Scan for the cell matching the given text and deliver its [X, Y] coordinate at center. 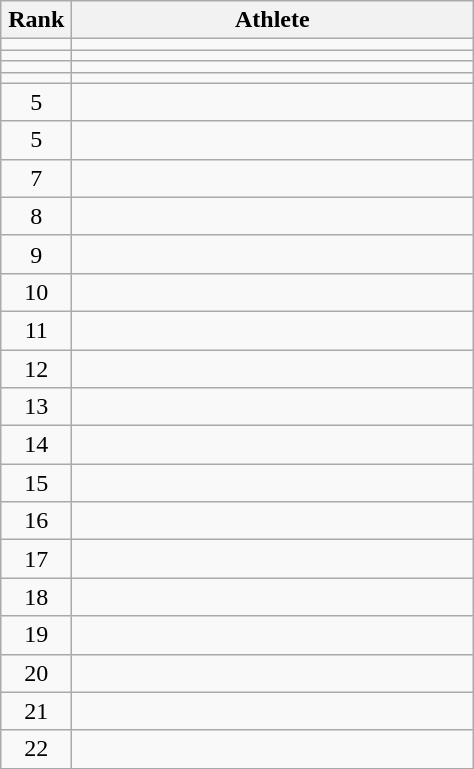
Rank [36, 20]
16 [36, 521]
Athlete [272, 20]
7 [36, 178]
11 [36, 330]
20 [36, 673]
19 [36, 635]
14 [36, 445]
17 [36, 559]
15 [36, 483]
18 [36, 597]
13 [36, 407]
21 [36, 711]
12 [36, 369]
22 [36, 749]
9 [36, 254]
10 [36, 292]
8 [36, 216]
